Return the (X, Y) coordinate for the center point of the cell that contains the specified text.  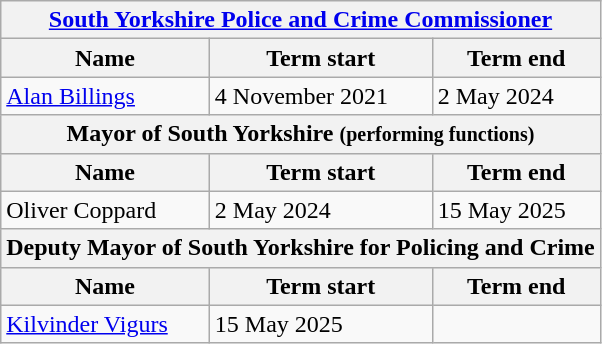
South Yorkshire Police and Crime Commissioner (301, 20)
Deputy Mayor of South Yorkshire for Policing and Crime (301, 248)
4 November 2021 (320, 96)
Kilvinder Vigurs (106, 324)
Alan Billings (106, 96)
Mayor of South Yorkshire (performing functions) (301, 134)
Oliver Coppard (106, 210)
